Return (X, Y) of the center of cell containing provided text 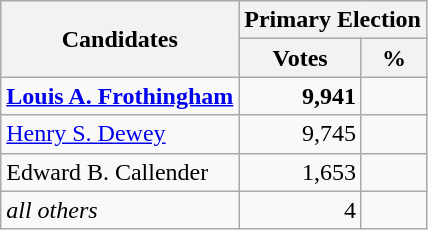
Votes (300, 58)
Louis A. Frothingham (120, 96)
4 (300, 210)
Edward B. Callender (120, 172)
Primary Election (333, 20)
% (394, 58)
1,653 (300, 172)
9,941 (300, 96)
all others (120, 210)
9,745 (300, 134)
Candidates (120, 39)
Henry S. Dewey (120, 134)
